Locate the cell with the specified text and output its (X, Y) center coordinate. 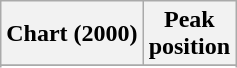
Chart (2000) (72, 34)
Peak position (189, 34)
